Return [X, Y] of the center of cell containing provided text 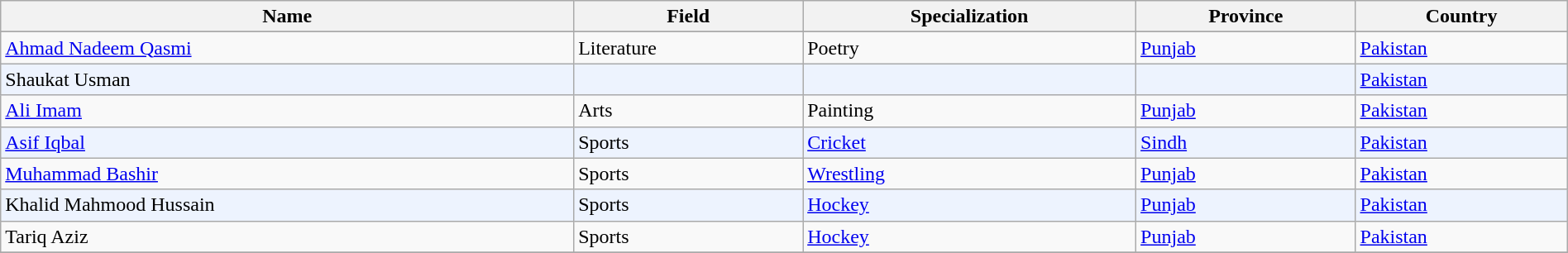
Specialization [969, 17]
Arts [688, 111]
Painting [969, 111]
Literature [688, 48]
Poetry [969, 48]
Name [288, 17]
Shaukat Usman [288, 79]
Field [688, 17]
Ahmad Nadeem Qasmi [288, 48]
Muhammad Bashir [288, 174]
Sindh [1245, 142]
Ali Imam [288, 111]
Country [1461, 17]
Wrestling [969, 174]
Tariq Aziz [288, 236]
Province [1245, 17]
Cricket [969, 142]
Asif Iqbal [288, 142]
Khalid Mahmood Hussain [288, 205]
